Find where the given text appears and provide that cell's center as (X, Y) coordinate. 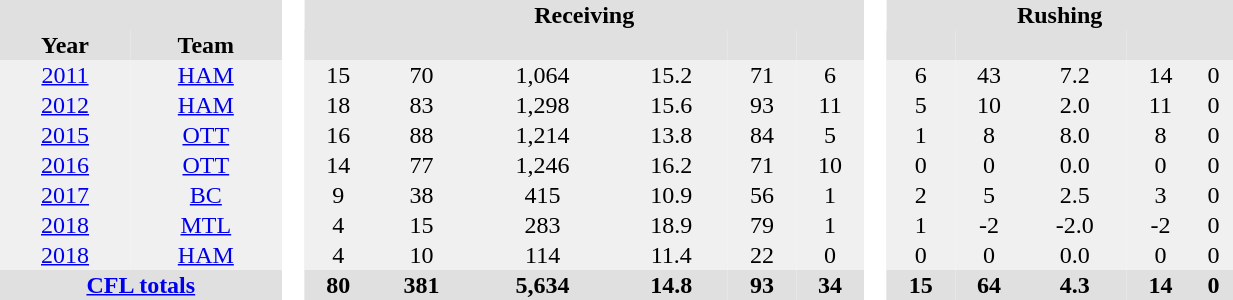
64 (989, 285)
7.2 (1074, 75)
381 (421, 285)
18.9 (670, 225)
83 (421, 105)
2.0 (1074, 105)
22 (762, 255)
8.0 (1074, 135)
BC (206, 195)
11.4 (670, 255)
CFL totals (141, 285)
Receiving (584, 15)
Year (65, 45)
415 (543, 195)
79 (762, 225)
38 (421, 195)
13.8 (670, 135)
43 (989, 75)
18 (338, 105)
1,246 (543, 165)
77 (421, 165)
16.2 (670, 165)
4.3 (1074, 285)
56 (762, 195)
283 (543, 225)
70 (421, 75)
15.6 (670, 105)
16 (338, 135)
34 (830, 285)
114 (543, 255)
14.8 (670, 285)
Rushing (1060, 15)
5,634 (543, 285)
2.5 (1074, 195)
2 (921, 195)
9 (338, 195)
3 (1160, 195)
2015 (65, 135)
2016 (65, 165)
MTL (206, 225)
2017 (65, 195)
1,064 (543, 75)
Team (206, 45)
2012 (65, 105)
2011 (65, 75)
10.9 (670, 195)
1,214 (543, 135)
88 (421, 135)
-2.0 (1074, 225)
84 (762, 135)
80 (338, 285)
15.2 (670, 75)
1,298 (543, 105)
